Identify which cell holds the provided text, then report its [X, Y] central coordinate. 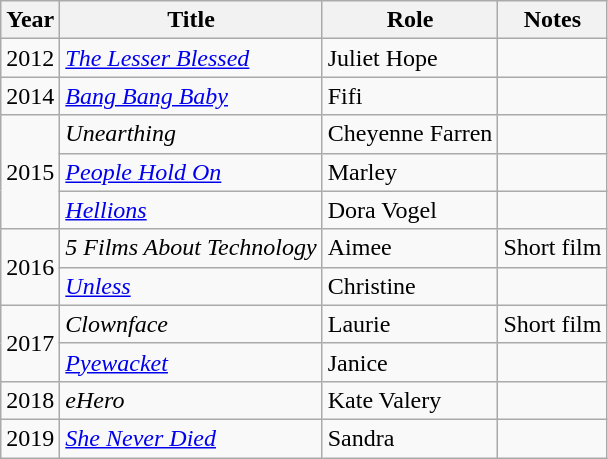
2019 [30, 438]
2015 [30, 172]
2016 [30, 267]
5 Films About Technology [191, 248]
Bang Bang Baby [191, 96]
2017 [30, 343]
Title [191, 20]
Kate Valery [410, 400]
eHero [191, 400]
Juliet Hope [410, 58]
Sandra [410, 438]
2018 [30, 400]
Christine [410, 286]
Notes [552, 20]
Clownface [191, 324]
2012 [30, 58]
Dora Vogel [410, 210]
Year [30, 20]
Marley [410, 172]
Fifi [410, 96]
She Never Died [191, 438]
Unless [191, 286]
Aimee [410, 248]
Janice [410, 362]
People Hold On [191, 172]
Pyewacket [191, 362]
2014 [30, 96]
Unearthing [191, 134]
The Lesser Blessed [191, 58]
Laurie [410, 324]
Role [410, 20]
Hellions [191, 210]
Cheyenne Farren [410, 134]
